Return the [x, y] coordinate for the center point of the cell that contains the specified text.  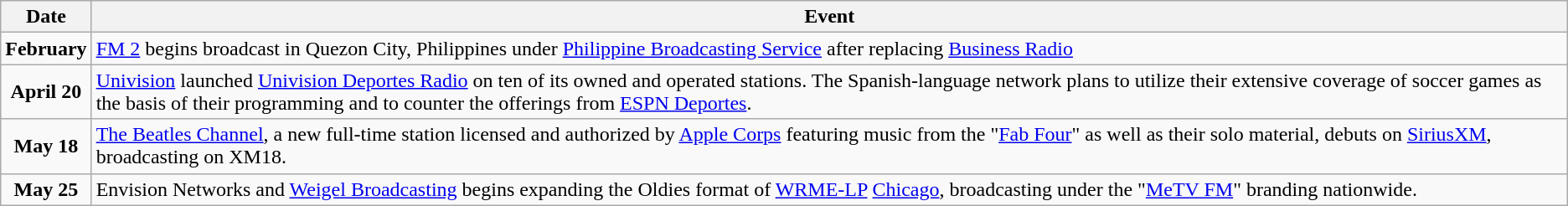
Date [46, 17]
May 25 [46, 189]
FM 2 begins broadcast in Quezon City, Philippines under Philippine Broadcasting Service after replacing Business Radio [829, 49]
February [46, 49]
May 18 [46, 146]
Event [829, 17]
April 20 [46, 92]
